For the text-containing cell, return its midpoint in [X, Y] coordinate format. 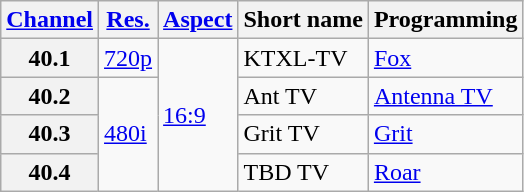
Res. [128, 20]
40.4 [50, 172]
Grit [446, 134]
Aspect [198, 20]
TBD TV [303, 172]
40.3 [50, 134]
Antenna TV [446, 96]
KTXL-TV [303, 58]
Roar [446, 172]
Short name [303, 20]
16:9 [198, 115]
Fox [446, 58]
Grit TV [303, 134]
40.1 [50, 58]
40.2 [50, 96]
Channel [50, 20]
Programming [446, 20]
Ant TV [303, 96]
720p [128, 58]
480i [128, 134]
